Identify which cell holds the provided text, then report its [X, Y] central coordinate. 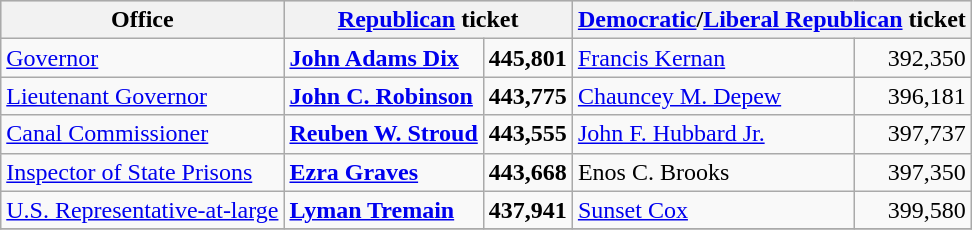
John Adams Dix [384, 58]
Ezra Graves [384, 172]
Canal Commissioner [142, 134]
443,555 [528, 134]
Republican ticket [428, 20]
John F. Hubbard Jr. [713, 134]
Francis Kernan [713, 58]
445,801 [528, 58]
Lieutenant Governor [142, 96]
Reuben W. Stroud [384, 134]
397,737 [912, 134]
John C. Robinson [384, 96]
392,350 [912, 58]
Governor [142, 58]
U.S. Representative-at-large [142, 210]
Democratic/Liberal Republican ticket [772, 20]
437,941 [528, 210]
Office [142, 20]
443,775 [528, 96]
Enos C. Brooks [713, 172]
399,580 [912, 210]
Inspector of State Prisons [142, 172]
396,181 [912, 96]
443,668 [528, 172]
Chauncey M. Depew [713, 96]
Sunset Cox [713, 210]
Lyman Tremain [384, 210]
397,350 [912, 172]
